Scan for the cell matching the given text and deliver its (X, Y) coordinate at center. 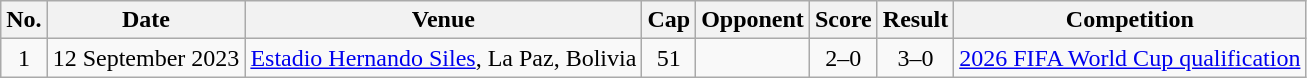
12 September 2023 (146, 58)
2–0 (843, 58)
Venue (444, 20)
2026 FIFA World Cup qualification (1130, 58)
1 (24, 58)
Estadio Hernando Siles, La Paz, Bolivia (444, 58)
Date (146, 20)
Cap (669, 20)
Competition (1130, 20)
3–0 (915, 58)
51 (669, 58)
Opponent (753, 20)
Score (843, 20)
Result (915, 20)
No. (24, 20)
